Extract the [x, y] coordinate from the center of the cell holding the provided text.  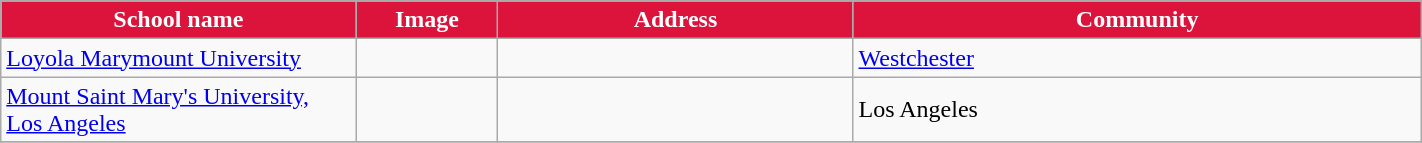
Address [676, 20]
School name [178, 20]
Mount Saint Mary's University, Los Angeles [178, 110]
Community [1137, 20]
Westchester [1137, 58]
Loyola Marymount University [178, 58]
Los Angeles [1137, 110]
Image [427, 20]
